Determine the [x, y] coordinate at the center of the cell enclosing the given text.  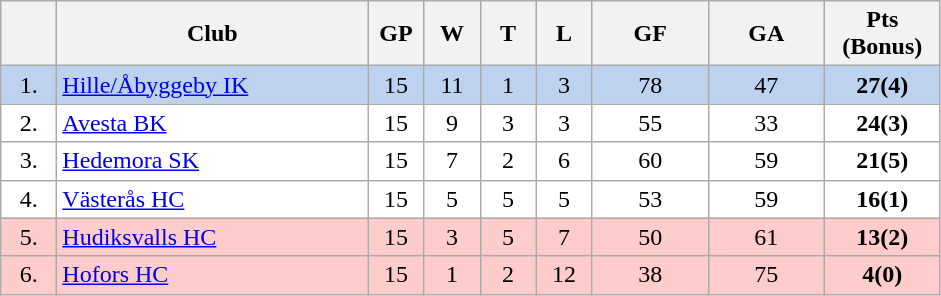
Avesta BK [212, 123]
2. [29, 123]
6. [29, 275]
Hille/Åbyggeby IK [212, 85]
55 [650, 123]
13(2) [882, 237]
50 [650, 237]
1. [29, 85]
12 [564, 275]
Hedemora SK [212, 161]
5. [29, 237]
27(4) [882, 85]
11 [452, 85]
6 [564, 161]
L [564, 34]
24(3) [882, 123]
21(5) [882, 161]
Club [212, 34]
78 [650, 85]
GA [766, 34]
61 [766, 237]
Pts (Bonus) [882, 34]
16(1) [882, 199]
W [452, 34]
47 [766, 85]
GP [396, 34]
Västerås HC [212, 199]
T [508, 34]
4. [29, 199]
60 [650, 161]
75 [766, 275]
38 [650, 275]
3. [29, 161]
33 [766, 123]
53 [650, 199]
Hudiksvalls HC [212, 237]
Hofors HC [212, 275]
9 [452, 123]
GF [650, 34]
4(0) [882, 275]
